Return [X, Y] of the center of cell containing provided text 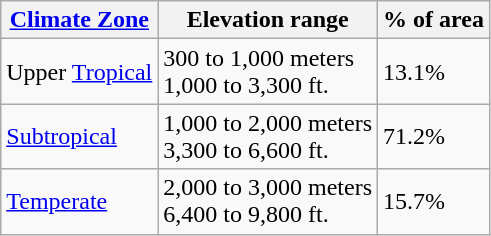
13.1% [434, 72]
Temperate [80, 202]
Subtropical [80, 136]
Upper Tropical [80, 72]
15.7% [434, 202]
1,000 to 2,000 meters3,300 to 6,600 ft. [268, 136]
2,000 to 3,000 meters6,400 to 9,800 ft. [268, 202]
71.2% [434, 136]
Elevation range [268, 20]
Climate Zone [80, 20]
300 to 1,000 meters1,000 to 3,300 ft. [268, 72]
% of area [434, 20]
